Extract the (X, Y) coordinate from the center of the cell holding the provided text.  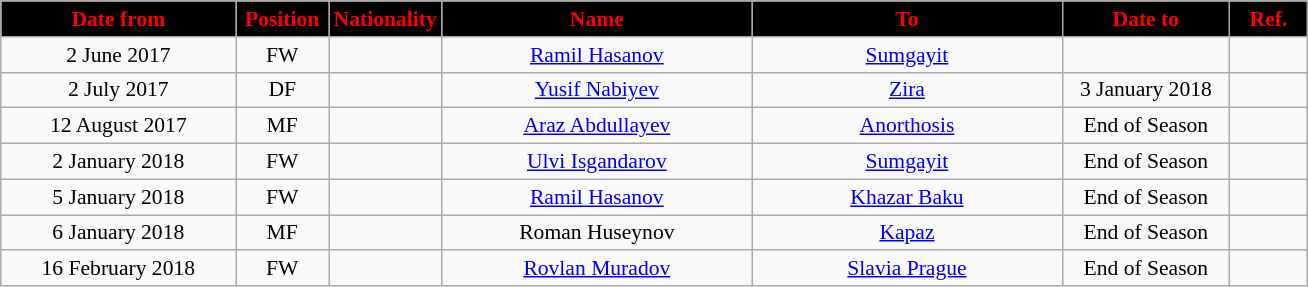
Position (282, 19)
2 January 2018 (118, 162)
6 January 2018 (118, 233)
Date to (1146, 19)
3 January 2018 (1146, 90)
2 June 2017 (118, 55)
Yusif Nabiyev (597, 90)
12 August 2017 (118, 126)
DF (282, 90)
Zira (907, 90)
Slavia Prague (907, 269)
Khazar Baku (907, 197)
Kapaz (907, 233)
Roman Huseynov (597, 233)
2 July 2017 (118, 90)
Araz Abdullayev (597, 126)
16 February 2018 (118, 269)
Nationality (384, 19)
5 January 2018 (118, 197)
Anorthosis (907, 126)
To (907, 19)
Ulvi Isgandarov (597, 162)
Rovlan Muradov (597, 269)
Date from (118, 19)
Name (597, 19)
Ref. (1269, 19)
